Identify which cell holds the provided text, then report its [x, y] central coordinate. 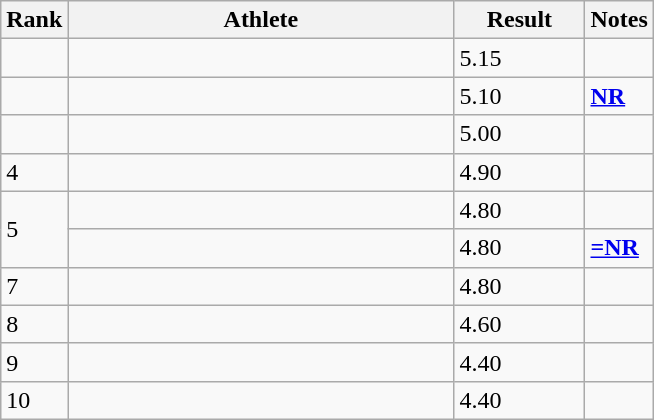
9 [34, 362]
Notes [619, 20]
7 [34, 286]
Athlete [261, 20]
8 [34, 324]
5.15 [520, 58]
4.60 [520, 324]
=NR [619, 248]
4 [34, 172]
10 [34, 400]
NR [619, 96]
5.10 [520, 96]
5 [34, 229]
Rank [34, 20]
5.00 [520, 134]
Result [520, 20]
4.90 [520, 172]
